Scan for the cell matching the given text and deliver its [x, y] coordinate at center. 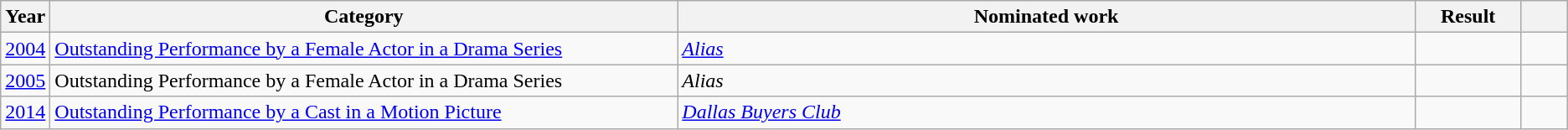
2014 [25, 112]
Year [25, 17]
Nominated work [1047, 17]
Dallas Buyers Club [1047, 112]
Category [364, 17]
2005 [25, 81]
2004 [25, 49]
Outstanding Performance by a Cast in a Motion Picture [364, 112]
Result [1467, 17]
